Search for the cell housing the specified text and yield its (X, Y) center coordinate. 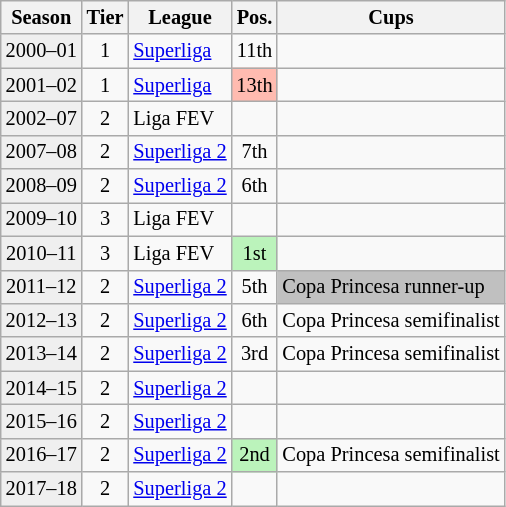
2015–16 (42, 421)
Tier (106, 17)
2nd (255, 455)
2007–08 (42, 152)
2008–09 (42, 186)
2013–14 (42, 354)
5th (255, 287)
Cups (390, 17)
2017–18 (42, 489)
3rd (255, 354)
2012–13 (42, 320)
13th (255, 85)
Season (42, 17)
2016–17 (42, 455)
1st (255, 253)
2000–01 (42, 51)
2002–07 (42, 118)
Pos. (255, 17)
11th (255, 51)
2014–15 (42, 388)
2010–11 (42, 253)
2011–12 (42, 287)
2001–02 (42, 85)
2009–10 (42, 219)
Copa Princesa runner-up (390, 287)
7th (255, 152)
League (180, 17)
